Search for the cell housing the specified text and yield its [X, Y] center coordinate. 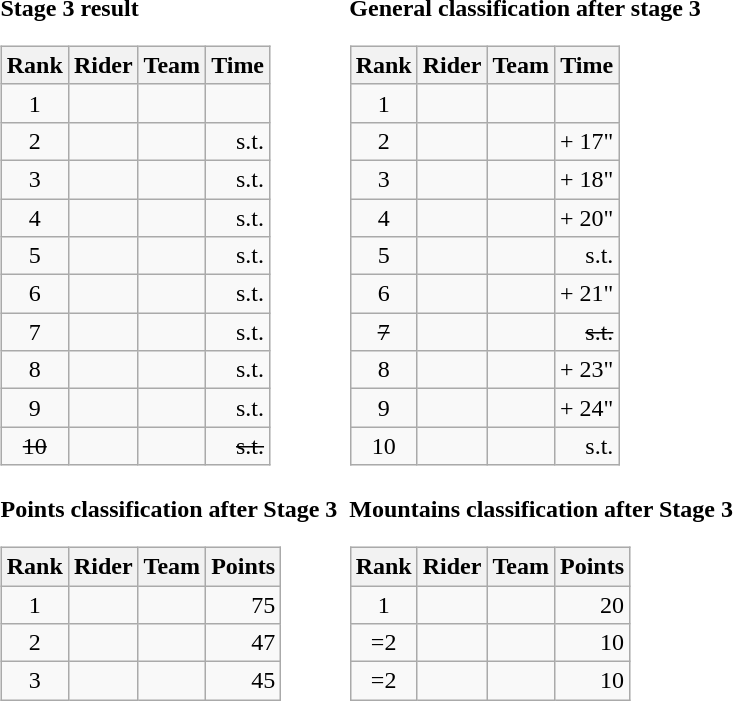
45 [244, 681]
+ 20" [586, 217]
20 [592, 605]
+ 24" [586, 408]
+ 18" [586, 179]
47 [244, 643]
+ 17" [586, 141]
+ 21" [586, 294]
75 [244, 605]
+ 23" [586, 370]
